From the cell containing the given text, extract its center point as [X, Y] coordinate. 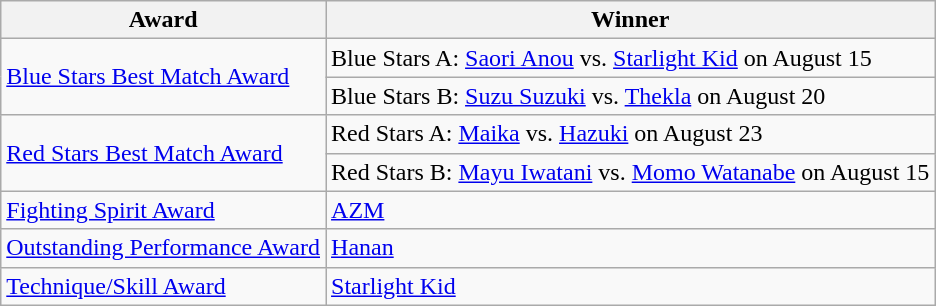
Red Stars Best Match Award [164, 153]
Red Stars A: Maika vs. Hazuki on August 23 [630, 134]
Starlight Kid [630, 286]
Fighting Spirit Award [164, 210]
Hanan [630, 248]
Blue Stars A: Saori Anou vs. Starlight Kid on August 15 [630, 58]
AZM [630, 210]
Outstanding Performance Award [164, 248]
Blue Stars Best Match Award [164, 77]
Award [164, 20]
Red Stars B: Mayu Iwatani vs. Momo Watanabe on August 15 [630, 172]
Winner [630, 20]
Blue Stars B: Suzu Suzuki vs. Thekla on August 20 [630, 96]
Technique/Skill Award [164, 286]
